From the cell containing the given text, extract its center point as [X, Y] coordinate. 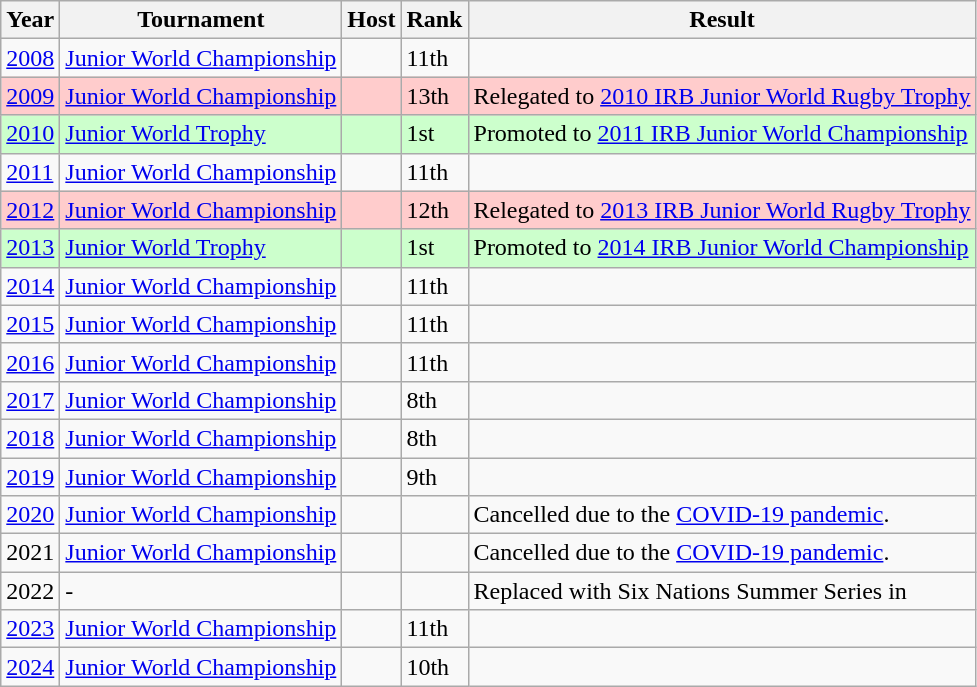
- [201, 591]
Promoted to 2014 IRB Junior World Championship [722, 248]
2018 [30, 438]
2024 [30, 667]
Year [30, 20]
Rank [434, 20]
2021 [30, 553]
Relegated to 2013 IRB Junior World Rugby Trophy [722, 210]
2019 [30, 477]
2016 [30, 362]
13th [434, 96]
2009 [30, 96]
2020 [30, 515]
2015 [30, 324]
2014 [30, 286]
12th [434, 210]
2010 [30, 134]
2008 [30, 58]
Result [722, 20]
2017 [30, 400]
Promoted to 2011 IRB Junior World Championship [722, 134]
Host [372, 20]
Tournament [201, 20]
2023 [30, 629]
2011 [30, 172]
2012 [30, 210]
Replaced with Six Nations Summer Series in [722, 591]
Relegated to 2010 IRB Junior World Rugby Trophy [722, 96]
10th [434, 667]
2013 [30, 248]
9th [434, 477]
2022 [30, 591]
